For the text-containing cell, return its midpoint in (x, y) coordinate format. 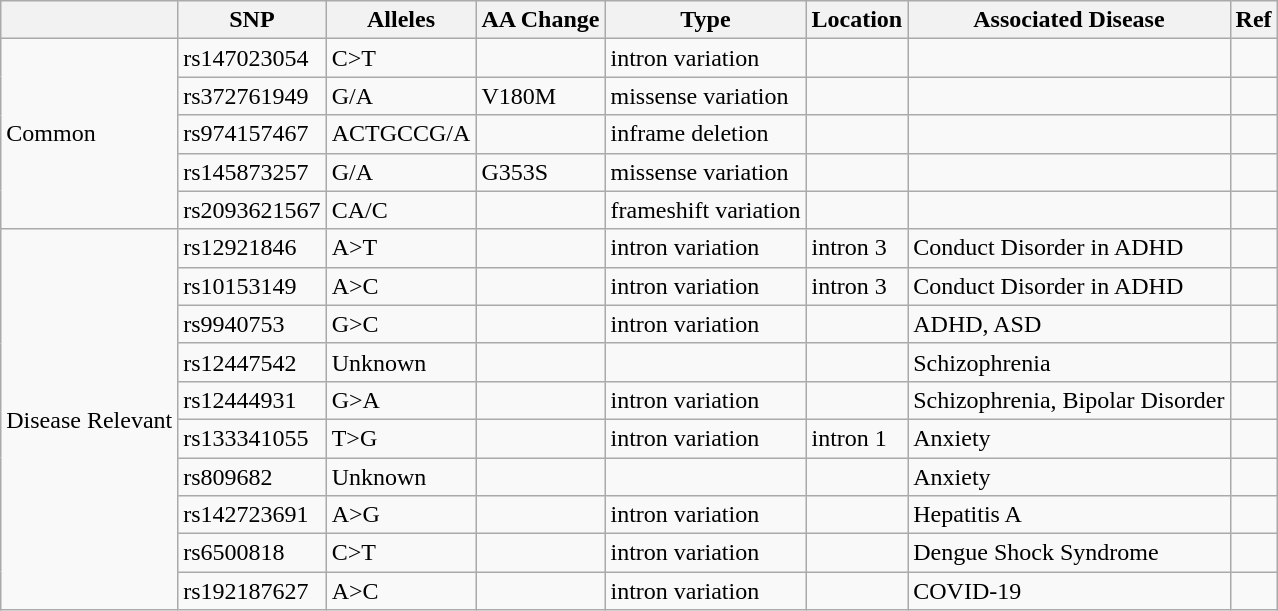
frameshift variation (706, 210)
Dengue Shock Syndrome (1069, 553)
CA/C (401, 210)
SNP (252, 20)
Alleles (401, 20)
rs142723691 (252, 515)
intron 1 (857, 438)
Location (857, 20)
rs12921846 (252, 248)
Hepatitis A (1069, 515)
Schizophrenia, Bipolar Disorder (1069, 400)
Common (90, 134)
ACTGCCG/A (401, 134)
rs145873257 (252, 172)
rs10153149 (252, 286)
rs6500818 (252, 553)
rs12447542 (252, 362)
rs133341055 (252, 438)
G>A (401, 400)
V180M (540, 96)
ADHD, ASD (1069, 324)
rs9940753 (252, 324)
A>G (401, 515)
inframe deletion (706, 134)
G353S (540, 172)
Associated Disease (1069, 20)
AA Change (540, 20)
COVID-19 (1069, 591)
rs147023054 (252, 58)
rs974157467 (252, 134)
Type (706, 20)
Schizophrenia (1069, 362)
T>G (401, 438)
rs372761949 (252, 96)
rs12444931 (252, 400)
G>C (401, 324)
Ref (1254, 20)
rs2093621567 (252, 210)
rs192187627 (252, 591)
Disease Relevant (90, 420)
rs809682 (252, 477)
A>T (401, 248)
